Extract the [X, Y] coordinate from the center of the cell holding the provided text.  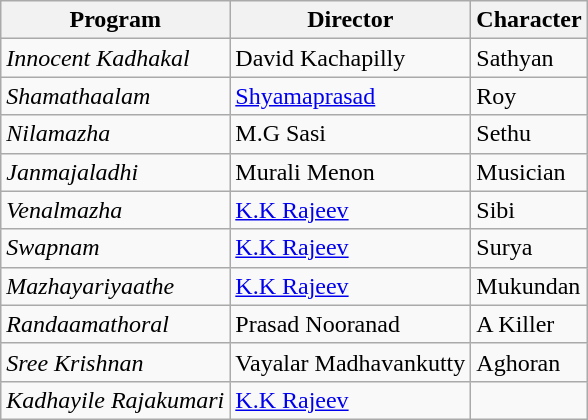
A Killer [529, 324]
Sibi [529, 210]
Character [529, 20]
Shyamaprasad [350, 96]
Director [350, 20]
Mazhayariyaathe [116, 286]
Sree Krishnan [116, 362]
Innocent Kadhakal [116, 58]
Surya [529, 248]
Vayalar Madhavankutty [350, 362]
Prasad Nooranad [350, 324]
Shamathaalam [116, 96]
Musician [529, 172]
Randaamathoral [116, 324]
Murali Menon [350, 172]
Janmajaladhi [116, 172]
M.G Sasi [350, 134]
Mukundan [529, 286]
Sethu [529, 134]
Roy [529, 96]
Aghoran [529, 362]
Venalmazha [116, 210]
Sathyan [529, 58]
David Kachapilly [350, 58]
Nilamazha [116, 134]
Swapnam [116, 248]
Kadhayile Rajakumari [116, 400]
Program [116, 20]
